Provide the (X, Y) coordinate of the cell's center where the given text is located.  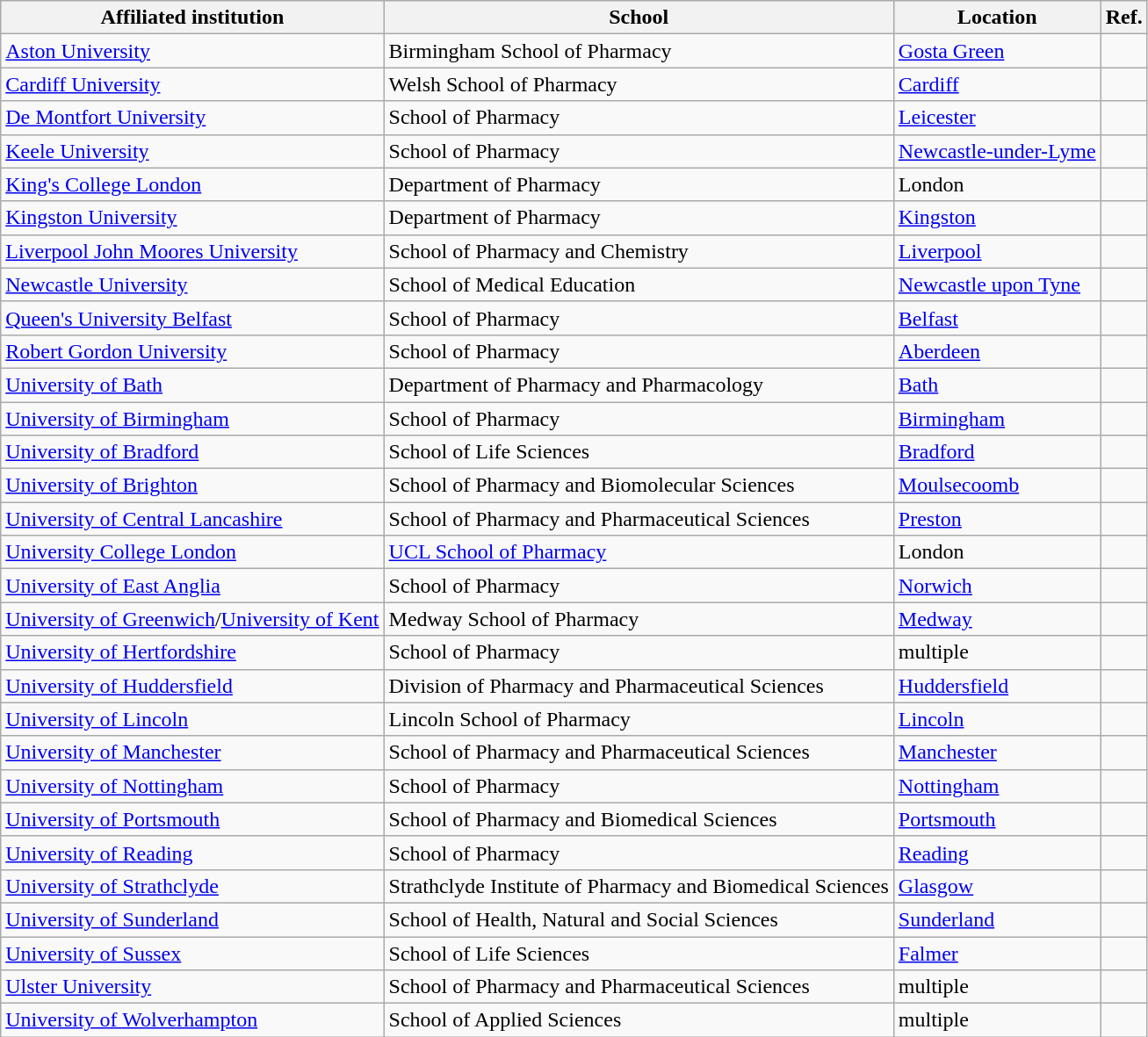
Cardiff (997, 84)
Glasgow (997, 886)
Liverpool John Moores University (192, 251)
Queen's University Belfast (192, 318)
Aston University (192, 51)
Ref. (1124, 18)
Nottingham (997, 786)
Medway School of Pharmacy (639, 619)
Affiliated institution (192, 18)
Huddersfield (997, 686)
Robert Gordon University (192, 351)
University of Greenwich/University of Kent (192, 619)
University of Birmingham (192, 419)
Belfast (997, 318)
Newcastle-under-Lyme (997, 151)
Norwich (997, 586)
Birmingham (997, 419)
University of Central Lancashire (192, 519)
Birmingham School of Pharmacy (639, 51)
King's College London (192, 184)
University of Nottingham (192, 786)
Portsmouth (997, 819)
UCL School of Pharmacy (639, 552)
School (639, 18)
University of Bradford (192, 452)
University of Reading (192, 853)
School of Pharmacy and Biomolecular Sciences (639, 486)
Sunderland (997, 919)
Division of Pharmacy and Pharmaceutical Sciences (639, 686)
Cardiff University (192, 84)
School of Pharmacy and Chemistry (639, 251)
Lincoln (997, 719)
University of Brighton (192, 486)
Medway (997, 619)
Kingston University (192, 218)
Department of Pharmacy and Pharmacology (639, 385)
De Montfort University (192, 118)
Bath (997, 385)
Lincoln School of Pharmacy (639, 719)
Liverpool (997, 251)
University of Manchester (192, 753)
School of Applied Sciences (639, 1020)
Falmer (997, 953)
Gosta Green (997, 51)
Ulster University (192, 987)
Newcastle University (192, 284)
Kingston (997, 218)
Reading (997, 853)
School of Health, Natural and Social Sciences (639, 919)
Preston (997, 519)
School of Pharmacy and Biomedical Sciences (639, 819)
Manchester (997, 753)
Aberdeen (997, 351)
School of Medical Education (639, 284)
University of East Anglia (192, 586)
University of Hertfordshire (192, 652)
University of Strathclyde (192, 886)
Bradford (997, 452)
University of Sussex (192, 953)
Newcastle upon Tyne (997, 284)
Keele University (192, 151)
Location (997, 18)
University of Bath (192, 385)
Strathclyde Institute of Pharmacy and Biomedical Sciences (639, 886)
University of Wolverhampton (192, 1020)
University of Sunderland (192, 919)
University of Lincoln (192, 719)
University of Huddersfield (192, 686)
Welsh School of Pharmacy (639, 84)
Moulsecoomb (997, 486)
Leicester (997, 118)
University College London (192, 552)
University of Portsmouth (192, 819)
